Scan for the cell matching the given text and deliver its [x, y] coordinate at center. 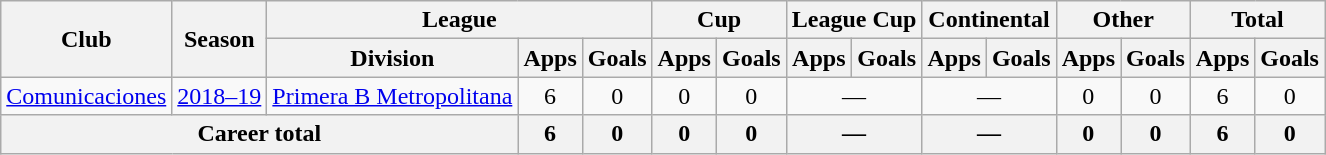
League Cup [854, 20]
Career total [260, 134]
2018–19 [220, 96]
Cup [719, 20]
Continental [989, 20]
Primera B Metropolitana [392, 96]
Total [1257, 20]
Season [220, 39]
Club [86, 39]
Other [1123, 20]
Comunicaciones [86, 96]
Division [392, 58]
League [460, 20]
